Detect which cell encompasses the target text, then output its [X, Y] center coordinate. 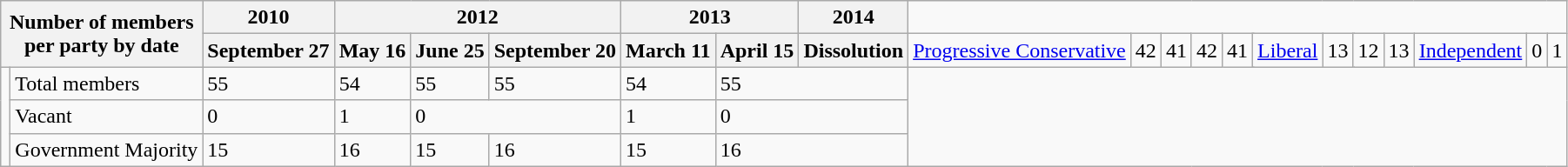
September 27 [268, 50]
Government Majority [106, 150]
Liberal [1288, 50]
Dissolution [854, 50]
March 11 [668, 50]
2010 [268, 17]
2013 [710, 17]
2014 [854, 17]
Progressive Conservative [1020, 50]
June 25 [450, 50]
Number of membersper party by date [102, 34]
12 [1368, 50]
September 20 [555, 50]
Independent [1471, 50]
Total members [106, 83]
April 15 [757, 50]
Vacant [106, 117]
May 16 [372, 50]
2012 [477, 17]
